Scan for the cell matching the given text and deliver its (X, Y) coordinate at center. 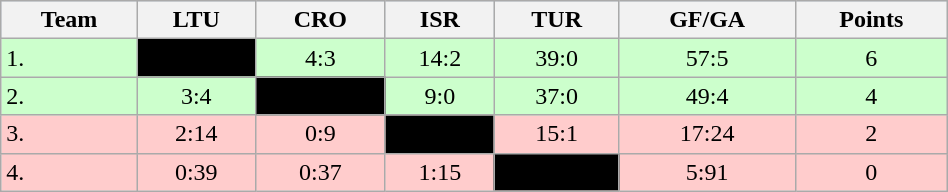
0:39 (196, 172)
4 (871, 96)
2 (871, 134)
6 (871, 58)
0:37 (320, 172)
3:4 (196, 96)
37:0 (556, 96)
2. (70, 96)
1:15 (440, 172)
CRO (320, 20)
4:3 (320, 58)
17:24 (707, 134)
0 (871, 172)
2:14 (196, 134)
0:9 (320, 134)
15:1 (556, 134)
1. (70, 58)
9:0 (440, 96)
LTU (196, 20)
14:2 (440, 58)
TUR (556, 20)
Team (70, 20)
ISR (440, 20)
57:5 (707, 58)
39:0 (556, 58)
4. (70, 172)
3. (70, 134)
49:4 (707, 96)
5:91 (707, 172)
GF/GA (707, 20)
Points (871, 20)
